Locate the cell with the specified text and output its (X, Y) center coordinate. 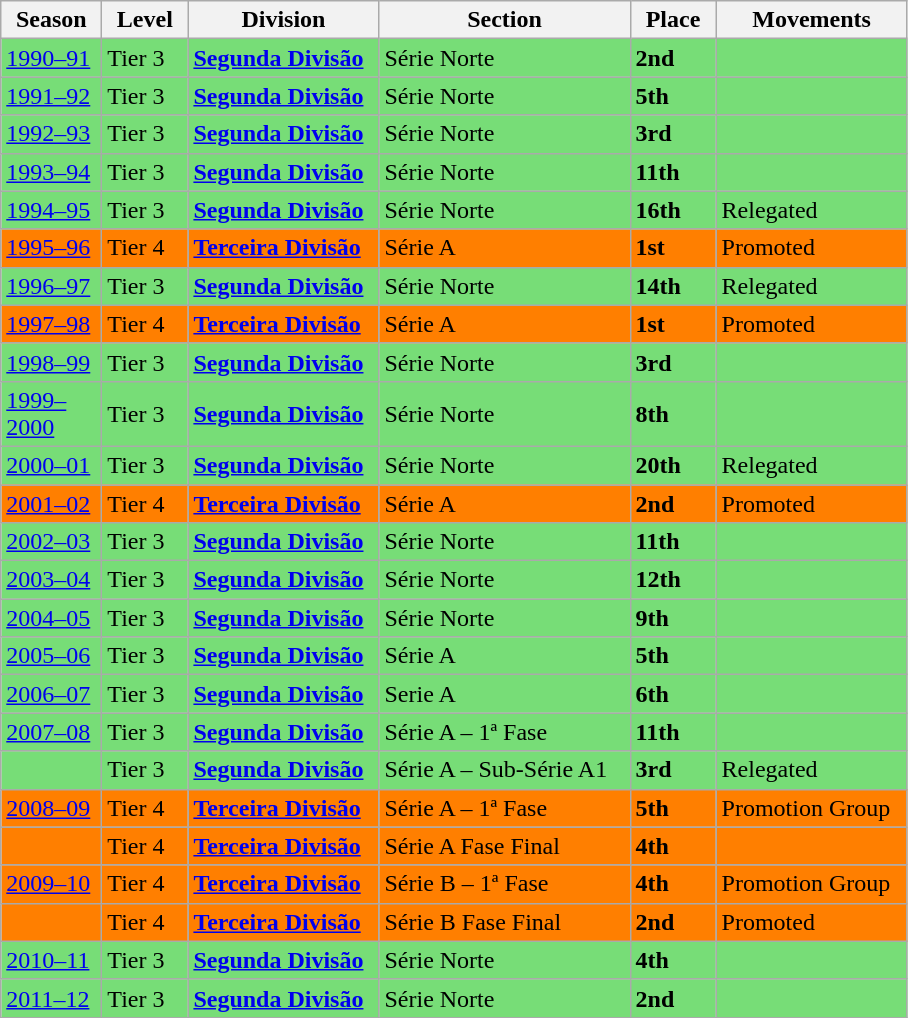
1996–97 (52, 286)
2010–11 (52, 960)
8th (673, 414)
1993–94 (52, 172)
1995–96 (52, 248)
2000–01 (52, 465)
Section (504, 20)
1997–98 (52, 324)
2007–08 (52, 732)
Movements (812, 20)
Place (673, 20)
1999–2000 (52, 414)
Série B – 1ª Fase (504, 884)
2006–07 (52, 694)
2004–05 (52, 618)
2011–12 (52, 998)
14th (673, 286)
16th (673, 210)
2003–04 (52, 580)
9th (673, 618)
2009–10 (52, 884)
2002–03 (52, 542)
Division (284, 20)
Série B Fase Final (504, 922)
1994–95 (52, 210)
Level (145, 20)
2001–02 (52, 503)
6th (673, 694)
Série A Fase Final (504, 846)
Season (52, 20)
1992–93 (52, 134)
2005–06 (52, 656)
Serie A (504, 694)
20th (673, 465)
12th (673, 580)
2008–09 (52, 808)
1990–91 (52, 58)
1991–92 (52, 96)
1998–99 (52, 362)
Série A – Sub-Série A1 (504, 770)
